Provide the [x, y] coordinate of the cell's center where the given text is located.  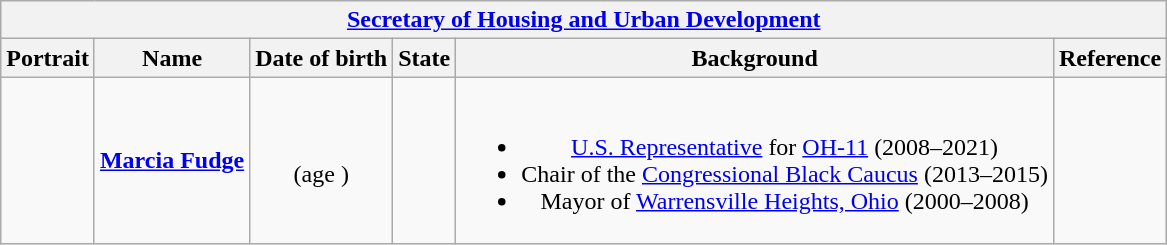
Secretary of Housing and Urban Development [584, 20]
Marcia Fudge [172, 160]
(age ) [322, 160]
U.S. Representative for OH-11 (2008–2021)Chair of the Congressional Black Caucus (2013–2015)Mayor of Warrensville Heights, Ohio (2000–2008) [755, 160]
Date of birth [322, 58]
Name [172, 58]
State [424, 58]
Portrait [48, 58]
Background [755, 58]
Reference [1110, 58]
